Find where the given text appears and provide that cell's center as (X, Y) coordinate. 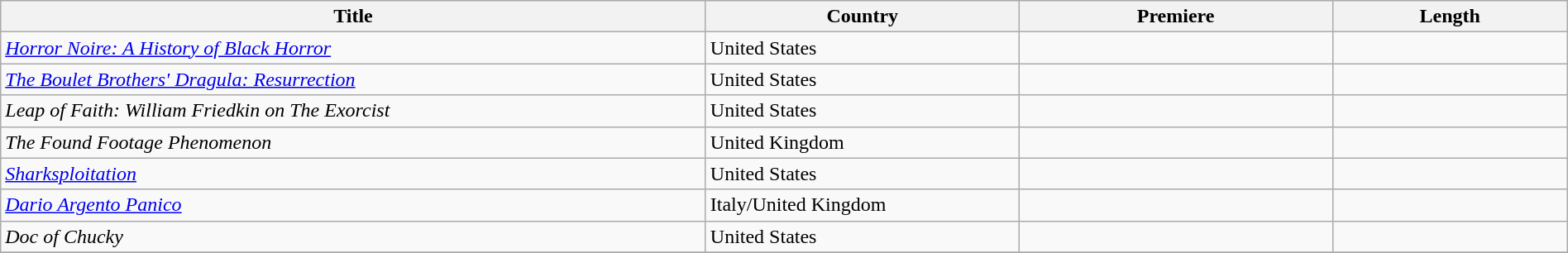
Italy/United Kingdom (862, 205)
Dario Argento Panico (354, 205)
The Found Footage Phenomenon (354, 142)
Horror Noire: A History of Black Horror (354, 48)
Premiere (1176, 17)
Doc of Chucky (354, 236)
United Kingdom (862, 142)
The Boulet Brothers' Dragula: Resurrection (354, 79)
Title (354, 17)
Leap of Faith: William Friedkin on The Exorcist (354, 111)
Country (862, 17)
Sharksploitation (354, 174)
Length (1450, 17)
